Provide the [X, Y] coordinate of the cell's center where the given text is located.  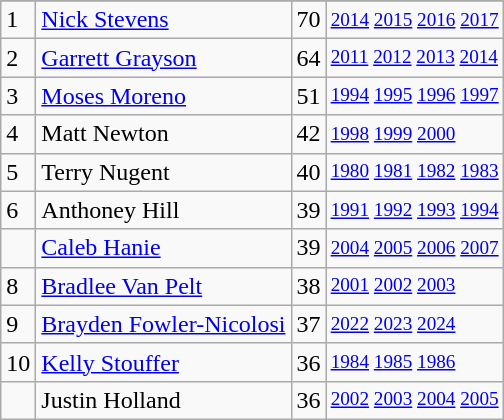
3 [18, 96]
Garrett Grayson [164, 58]
38 [308, 286]
1994 1995 1996 1997 [414, 96]
1998 1999 2000 [414, 134]
Terry Nugent [164, 172]
Bradlee Van Pelt [164, 286]
42 [308, 134]
1980 1981 1982 1983 [414, 172]
37 [308, 324]
Moses Moreno [164, 96]
1 [18, 20]
2 [18, 58]
Caleb Hanie [164, 248]
51 [308, 96]
4 [18, 134]
2002 2003 2004 2005 [414, 400]
9 [18, 324]
1984 1985 1986 [414, 362]
40 [308, 172]
2022 2023 2024 [414, 324]
Nick Stevens [164, 20]
Anthoney Hill [164, 210]
8 [18, 286]
2014 2015 2016 2017 [414, 20]
Kelly Stouffer [164, 362]
Justin Holland [164, 400]
1991 1992 1993 1994 [414, 210]
5 [18, 172]
70 [308, 20]
2011 2012 2013 2014 [414, 58]
Matt Newton [164, 134]
64 [308, 58]
6 [18, 210]
10 [18, 362]
2001 2002 2003 [414, 286]
2004 2005 2006 2007 [414, 248]
Brayden Fowler-Nicolosi [164, 324]
